Extract the (x, y) coordinate from the center of the cell holding the provided text.  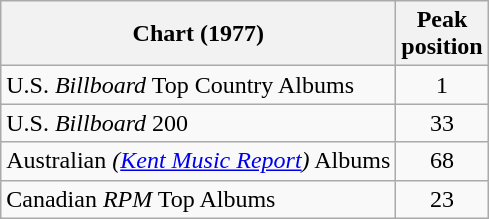
1 (442, 85)
U.S. Billboard 200 (198, 123)
33 (442, 123)
Australian (Kent Music Report) Albums (198, 161)
U.S. Billboard Top Country Albums (198, 85)
Canadian RPM Top Albums (198, 199)
23 (442, 199)
Chart (1977) (198, 34)
Peakposition (442, 34)
68 (442, 161)
